Detect which cell encompasses the target text, then output its (x, y) center coordinate. 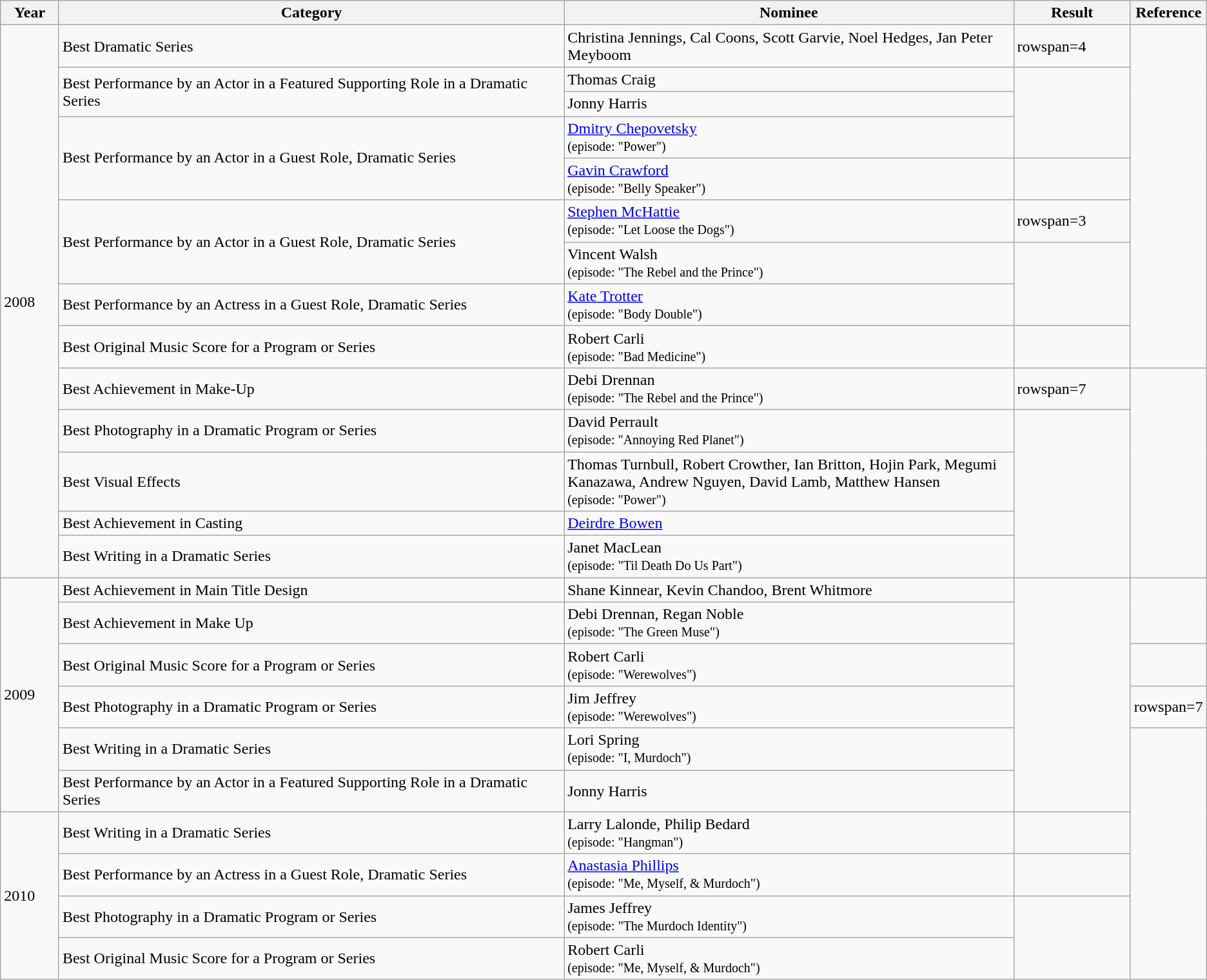
Jim Jeffrey(episode: "Werewolves") (789, 707)
Robert Carli(episode: "Werewolves") (789, 665)
rowspan=3 (1072, 220)
Debi Drennan, Regan Noble(episode: "The Green Muse") (789, 623)
Kate Trotter(episode: "Body Double") (789, 304)
Deirdre Bowen (789, 524)
Best Achievement in Main Title Design (311, 590)
Shane Kinnear, Kevin Chandoo, Brent Whitmore (789, 590)
James Jeffrey(episode: "The Murdoch Identity") (789, 917)
Larry Lalonde, Philip Bedard(episode: "Hangman") (789, 833)
Anastasia Phillips(episode: "Me, Myself, & Murdoch") (789, 874)
Best Visual Effects (311, 481)
Thomas Craig (789, 79)
Robert Carli(episode: "Bad Medicine") (789, 347)
Vincent Walsh(episode: "The Rebel and the Prince") (789, 263)
Christina Jennings, Cal Coons, Scott Garvie, Noel Hedges, Jan Peter Meyboom (789, 46)
rowspan=4 (1072, 46)
Nominee (789, 13)
Thomas Turnbull, Robert Crowther, Ian Britton, Hojin Park, Megumi Kanazawa, Andrew Nguyen, David Lamb, Matthew Hansen(episode: "Power") (789, 481)
Best Achievement in Make Up (311, 623)
Dmitry Chepovetsky(episode: "Power") (789, 137)
Category (311, 13)
Best Dramatic Series (311, 46)
Janet MacLean(episode: "Til Death Do Us Part") (789, 557)
2008 (30, 302)
2009 (30, 695)
Best Achievement in Casting (311, 524)
Stephen McHattie(episode: "Let Loose the Dogs") (789, 220)
Gavin Crawford(episode: "Belly Speaker") (789, 179)
Result (1072, 13)
David Perrault(episode: "Annoying Red Planet") (789, 431)
2010 (30, 896)
Reference (1168, 13)
Robert Carli(episode: "Me, Myself, & Murdoch") (789, 958)
Lori Spring(episode: "I, Murdoch") (789, 749)
Best Achievement in Make-Up (311, 388)
Debi Drennan(episode: "The Rebel and the Prince") (789, 388)
Year (30, 13)
